Identify which cell holds the provided text, then report its [X, Y] central coordinate. 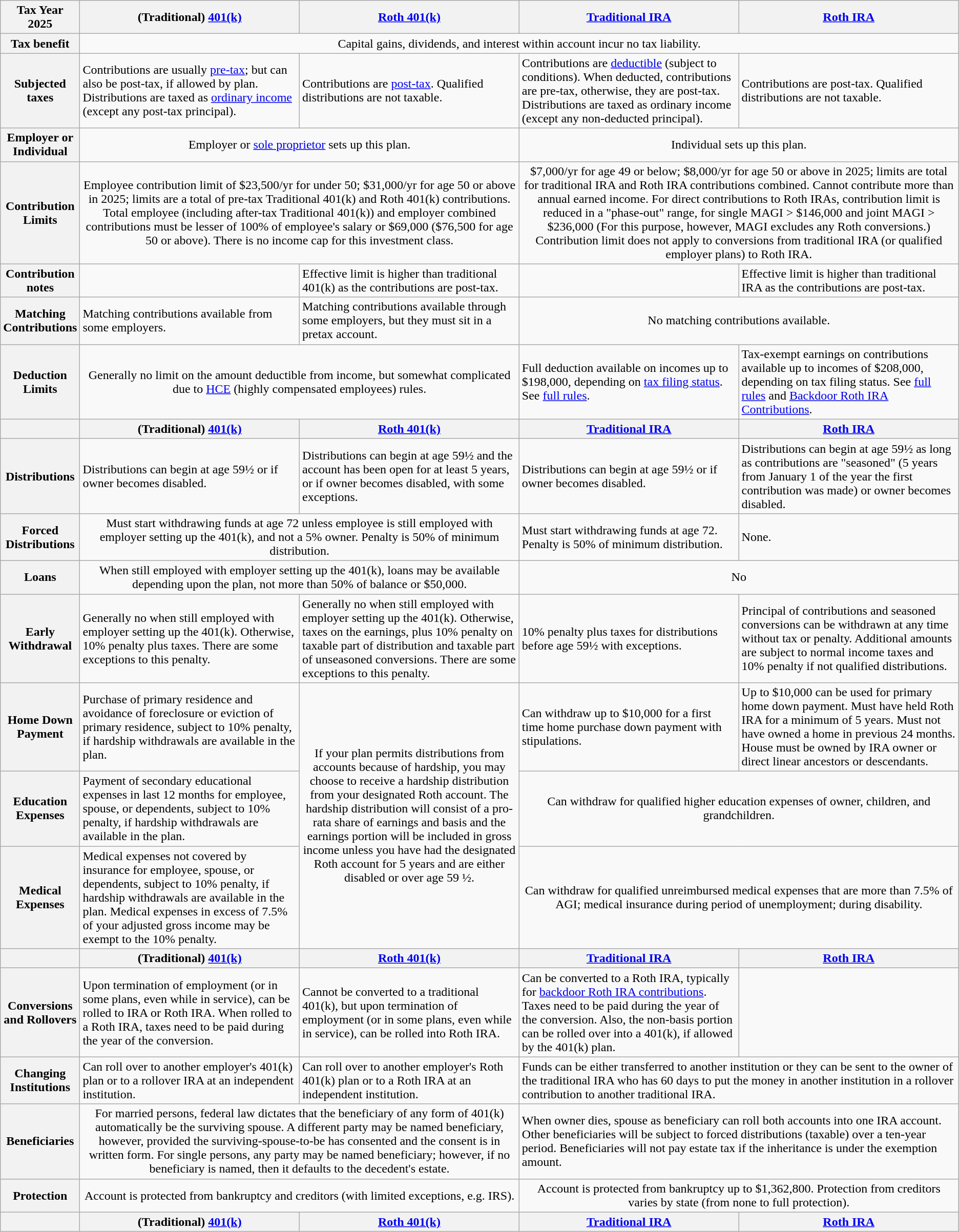
Employer or Individual [40, 144]
Subjected taxes [40, 91]
Education Expenses [40, 809]
Beneficiaries [40, 1141]
Home Down Payment [40, 727]
Effective limit is higher than traditional IRA as the contributions are post-tax. [848, 281]
No matching contributions available. [739, 321]
Employer or sole proprietor sets up this plan. [299, 144]
Loans [40, 577]
No [739, 577]
When still employed with employer setting up the 401(k), loans may be available depending upon the plan, not more than 50% of balance or $50,000. [299, 577]
Early Withdrawal [40, 638]
None. [848, 537]
Effective limit is higher than traditional 401(k) as the contributions are post-tax. [410, 281]
Can withdraw up to $10,000 for a first time home purchase down payment with stipulations. [629, 727]
10% penalty plus taxes for distributions before age 59½ with exceptions. [629, 638]
Can withdraw for qualified higher education expenses of owner, children, and grandchildren. [739, 809]
Changing Institutions [40, 1080]
Forced Distributions [40, 537]
Individual sets up this plan. [739, 144]
Contribution notes [40, 281]
Deduction Limits [40, 382]
Capital gains, dividends, and interest within account incur no tax liability. [519, 44]
Tax Year 2025 [40, 17]
Matching contributions available from some employers. [190, 321]
Distributions can begin at age 59½ and the account has been open for at least 5 years, or if owner becomes disabled, with some exceptions. [410, 476]
Account is protected from bankruptcy and creditors (with limited exceptions, e.g. IRS). [299, 1196]
Account is protected from bankruptcy up to $1,362,800. Protection from creditors varies by state (from none to full protection). [739, 1196]
Protection [40, 1196]
Distributions [40, 476]
Must start withdrawing funds at age 72. Penalty is 50% of minimum distribution. [629, 537]
Tax benefit [40, 44]
Medical Expenses [40, 897]
Full deduction available on incomes up to $198,000, depending on tax filing status. See full rules. [629, 382]
Can roll over to another employer's 401(k) plan or to a rollover IRA at an independent institution. [190, 1080]
Conversions and Rollovers [40, 1012]
Contribution Limits [40, 213]
Matching contributions available through some employers, but they must sit in a pretax account. [410, 321]
Can roll over to another employer's Roth 401(k) plan or to a Roth IRA at an independent institution. [410, 1080]
Generally no when still employed with employer setting up the 401(k). Otherwise, 10% penalty plus taxes. There are some exceptions to this penalty. [190, 638]
Generally no limit on the amount deductible from income, but somewhat complicated due to HCE (highly compensated employees) rules. [299, 382]
Matching Contributions [40, 321]
